From the cell containing the given text, extract its center point as [x, y] coordinate. 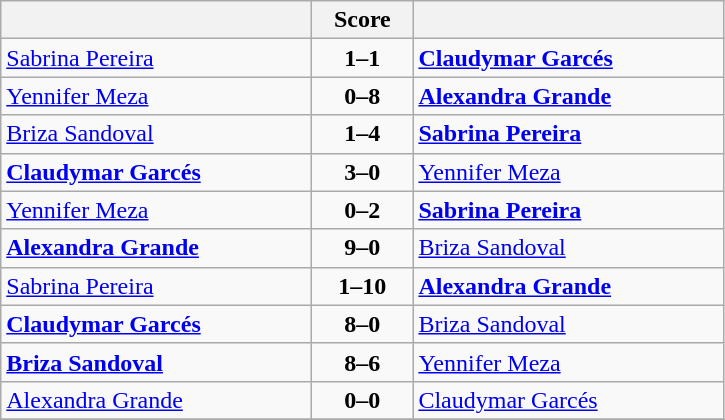
9–0 [362, 248]
0–2 [362, 210]
1–1 [362, 58]
1–10 [362, 286]
Score [362, 20]
1–4 [362, 134]
0–0 [362, 400]
0–8 [362, 96]
8–0 [362, 324]
8–6 [362, 362]
3–0 [362, 172]
